Provide the (x, y) coordinate of the cell's center where the given text is located.  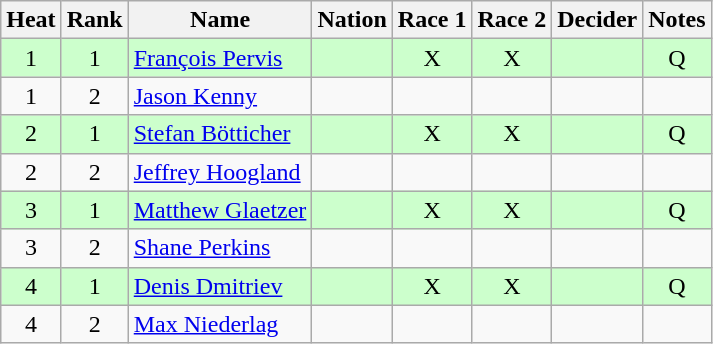
Denis Dmitriev (220, 286)
Matthew Glaetzer (220, 210)
Notes (677, 20)
Nation (352, 20)
Max Niederlag (220, 324)
François Pervis (220, 58)
Heat (31, 20)
Rank (94, 20)
Race 2 (512, 20)
Jason Kenny (220, 96)
Shane Perkins (220, 248)
Stefan Bötticher (220, 134)
Name (220, 20)
Decider (598, 20)
Race 1 (432, 20)
Jeffrey Hoogland (220, 172)
